Capture the cell that displays the provided text and extract its (X, Y) central coordinate. 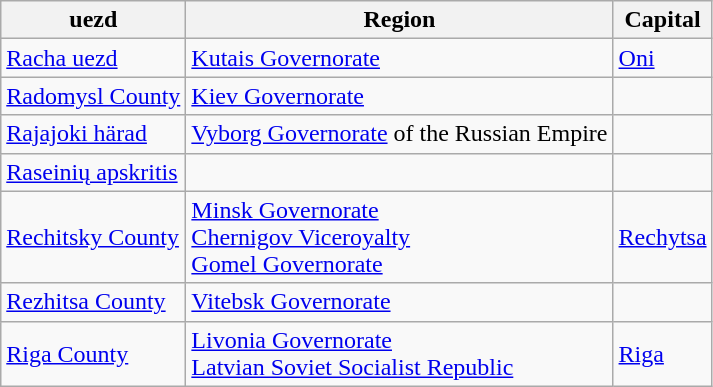
Radomysl County (94, 96)
Riga (662, 354)
Vyborg Governorate of the Russian Empire (400, 134)
Minsk GovernorateChernigov ViceroyaltyGomel Governorate (400, 237)
Kutais Governorate (400, 58)
Racha uezd (94, 58)
Livonia GovernorateLatvian Soviet Socialist Republic (400, 354)
Oni (662, 58)
Vitebsk Governorate (400, 302)
Rezhitsa County (94, 302)
Rajajoki härad (94, 134)
Rechytsa (662, 237)
Kiev Governorate (400, 96)
Raseinių apskritis (94, 172)
uezd (94, 20)
Rechitsky County (94, 237)
Capital (662, 20)
Region (400, 20)
Riga County (94, 354)
